Provide the (X, Y) coordinate of the cell's center where the given text is located.  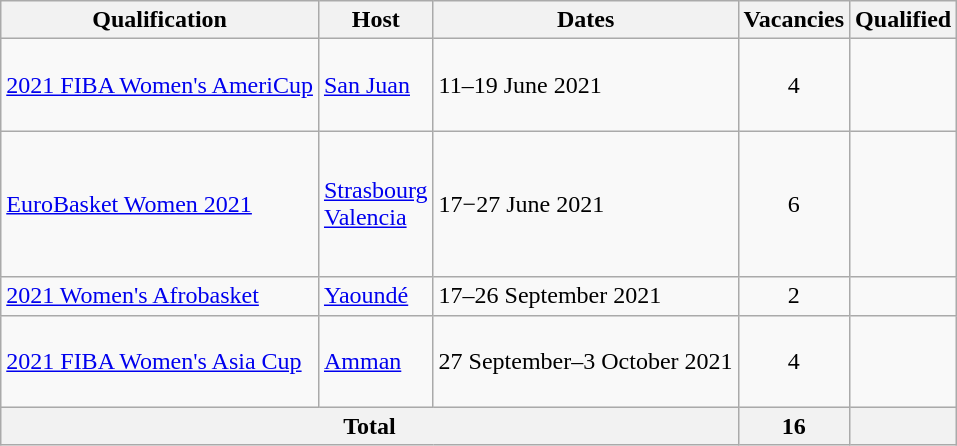
EuroBasket Women 2021 (160, 204)
2 (794, 296)
27 September–3 October 2021 (586, 361)
Vacancies (794, 20)
Qualification (160, 20)
Strasbourg Valencia (376, 204)
2021 Women's Afrobasket (160, 296)
San Juan (376, 85)
Dates (586, 20)
16 (794, 426)
Qualified (904, 20)
17−27 June 2021 (586, 204)
6 (794, 204)
2021 FIBA Women's AmeriCup (160, 85)
2021 FIBA Women's Asia Cup (160, 361)
11–19 June 2021 (586, 85)
Amman (376, 361)
Total (370, 426)
17–26 September 2021 (586, 296)
Host (376, 20)
Yaoundé (376, 296)
